Determine the (X, Y) coordinate at the center of the cell enclosing the given text.  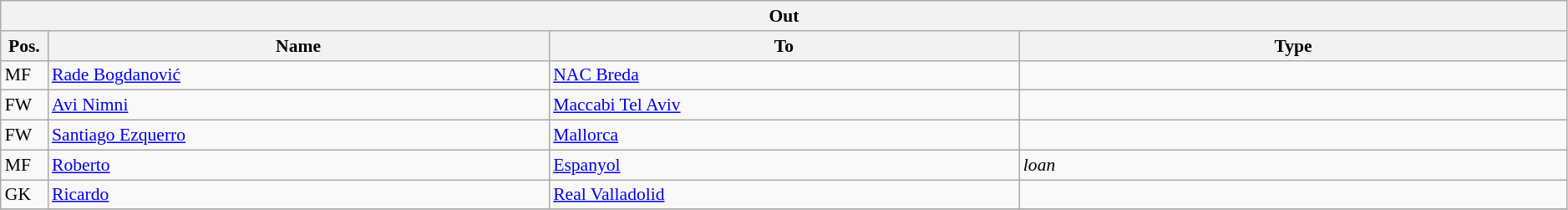
Name (298, 46)
Roberto (298, 165)
GK (24, 195)
Ricardo (298, 195)
Real Valladolid (784, 195)
Espanyol (784, 165)
loan (1293, 165)
Santiago Ezquerro (298, 136)
Avi Nimni (298, 105)
Pos. (24, 46)
To (784, 46)
Rade Bogdanović (298, 75)
NAC Breda (784, 75)
Out (784, 16)
Maccabi Tel Aviv (784, 105)
Type (1293, 46)
Mallorca (784, 136)
